Extract the [X, Y] coordinate from the center of the cell holding the provided text.  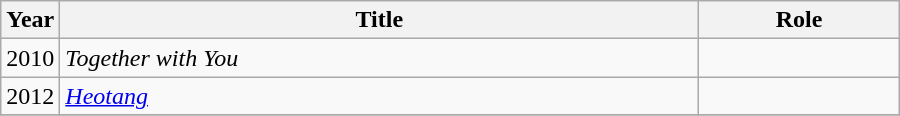
Role [799, 20]
Title [380, 20]
Together with You [380, 58]
Year [30, 20]
2010 [30, 58]
2012 [30, 96]
Heotang [380, 96]
